Pinpoint the cell where the given text exists, returning its [x, y] midpoint coordinate. 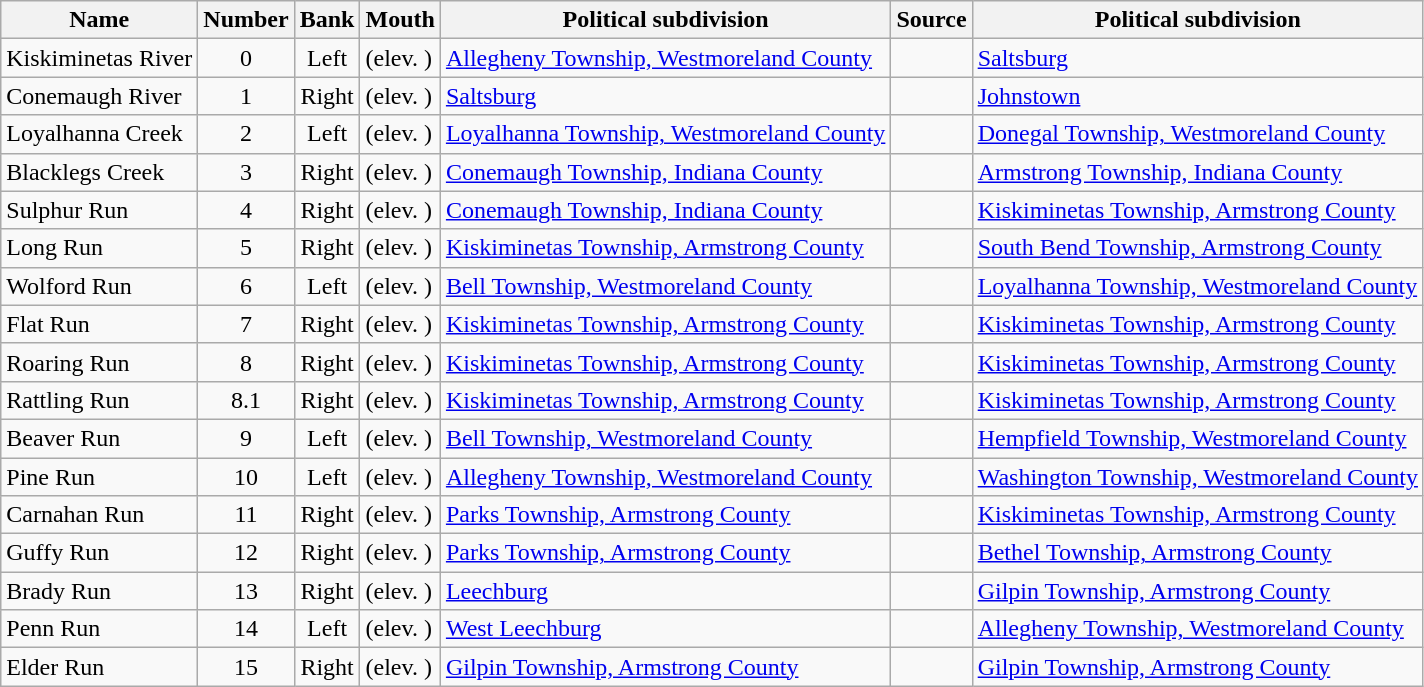
Sulphur Run [100, 210]
Mouth [400, 20]
9 [246, 438]
Conemaugh River [100, 96]
5 [246, 248]
Elder Run [100, 667]
Wolford Run [100, 286]
Leechburg [666, 591]
Armstrong Township, Indiana County [1198, 172]
3 [246, 172]
Rattling Run [100, 400]
West Leechburg [666, 629]
13 [246, 591]
14 [246, 629]
8 [246, 362]
Hempfield Township, Westmoreland County [1198, 438]
Beaver Run [100, 438]
12 [246, 553]
Pine Run [100, 477]
15 [246, 667]
Number [246, 20]
2 [246, 134]
Kiskiminetas River [100, 58]
7 [246, 324]
4 [246, 210]
0 [246, 58]
Roaring Run [100, 362]
Name [100, 20]
Blacklegs Creek [100, 172]
10 [246, 477]
Source [932, 20]
Bank [327, 20]
8.1 [246, 400]
6 [246, 286]
Penn Run [100, 629]
11 [246, 515]
Johnstown [1198, 96]
1 [246, 96]
Long Run [100, 248]
Loyalhanna Creek [100, 134]
Flat Run [100, 324]
Guffy Run [100, 553]
Brady Run [100, 591]
Bethel Township, Armstrong County [1198, 553]
Donegal Township, Westmoreland County [1198, 134]
South Bend Township, Armstrong County [1198, 248]
Washington Township, Westmoreland County [1198, 477]
Carnahan Run [100, 515]
